Capture the cell that displays the provided text and extract its [X, Y] central coordinate. 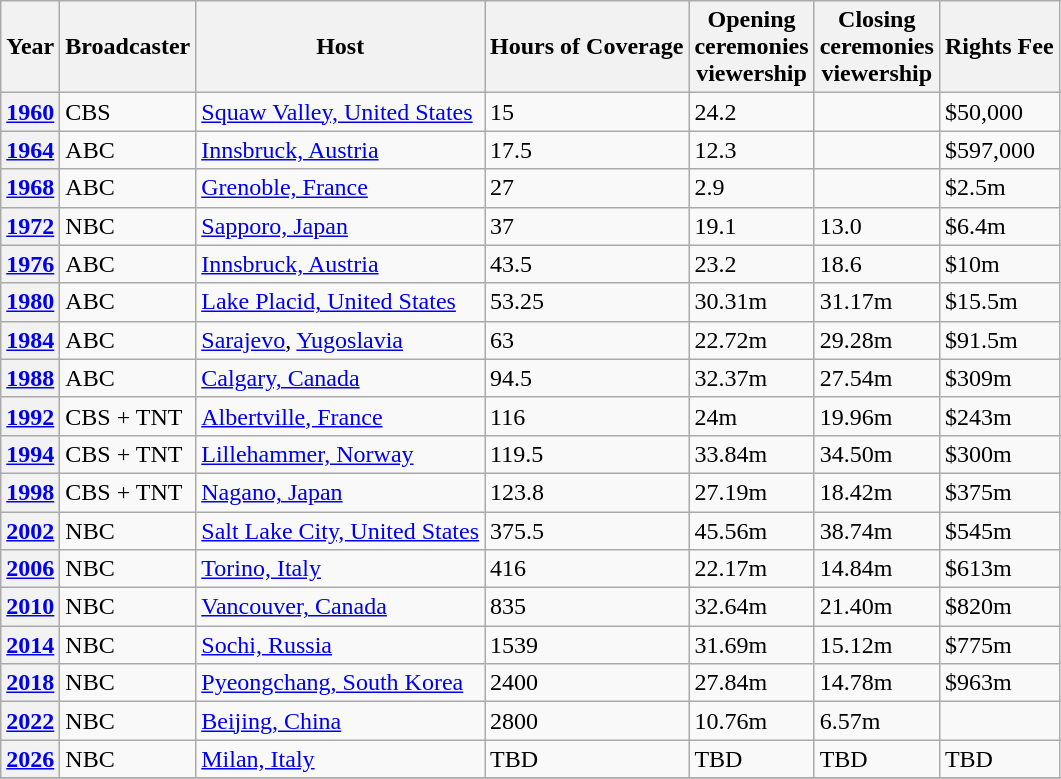
12.3 [752, 150]
Nagano, Japan [340, 492]
Year [30, 47]
$309m [999, 378]
27 [587, 188]
835 [587, 607]
Lillehammer, Norway [340, 454]
2006 [30, 569]
19.1 [752, 226]
32.64m [752, 607]
18.42m [876, 492]
29.28m [876, 340]
1988 [30, 378]
119.5 [587, 454]
Beijing, China [340, 721]
31.69m [752, 645]
Rights Fee [999, 47]
$10m [999, 264]
$775m [999, 645]
Salt Lake City, United States [340, 531]
1539 [587, 645]
Pyeongchang, South Korea [340, 683]
Broadcaster [128, 47]
$963m [999, 683]
6.57m [876, 721]
1964 [30, 150]
$613m [999, 569]
1992 [30, 416]
13.0 [876, 226]
Milan, Italy [340, 759]
Sapporo, Japan [340, 226]
1972 [30, 226]
30.31m [752, 302]
17.5 [587, 150]
24m [752, 416]
15.12m [876, 645]
37 [587, 226]
94.5 [587, 378]
$300m [999, 454]
Hours of Coverage [587, 47]
116 [587, 416]
1984 [30, 340]
38.74m [876, 531]
19.96m [876, 416]
2014 [30, 645]
22.72m [752, 340]
123.8 [587, 492]
34.50m [876, 454]
2026 [30, 759]
Closing ceremonies viewership [876, 47]
2022 [30, 721]
Host [340, 47]
53.25 [587, 302]
Sochi, Russia [340, 645]
CBS [128, 112]
2800 [587, 721]
23.2 [752, 264]
2018 [30, 683]
Albertville, France [340, 416]
2002 [30, 531]
$6.4m [999, 226]
Lake Placid, United States [340, 302]
15 [587, 112]
33.84m [752, 454]
1980 [30, 302]
10.76m [752, 721]
$243m [999, 416]
27.54m [876, 378]
14.84m [876, 569]
21.40m [876, 607]
22.17m [752, 569]
1976 [30, 264]
Squaw Valley, United States [340, 112]
24.2 [752, 112]
18.6 [876, 264]
$2.5m [999, 188]
$15.5m [999, 302]
416 [587, 569]
27.84m [752, 683]
$375m [999, 492]
1994 [30, 454]
$545m [999, 531]
1960 [30, 112]
63 [587, 340]
14.78m [876, 683]
$91.5m [999, 340]
$820m [999, 607]
Grenoble, France [340, 188]
$597,000 [999, 150]
Calgary, Canada [340, 378]
375.5 [587, 531]
$50,000 [999, 112]
Sarajevo, Yugoslavia [340, 340]
43.5 [587, 264]
2010 [30, 607]
Vancouver, Canada [340, 607]
1998 [30, 492]
2.9 [752, 188]
27.19m [752, 492]
1968 [30, 188]
Opening ceremonies viewership [752, 47]
2400 [587, 683]
32.37m [752, 378]
Torino, Italy [340, 569]
45.56m [752, 531]
31.17m [876, 302]
